Determine the (x, y) coordinate at the center of the cell enclosing the given text.  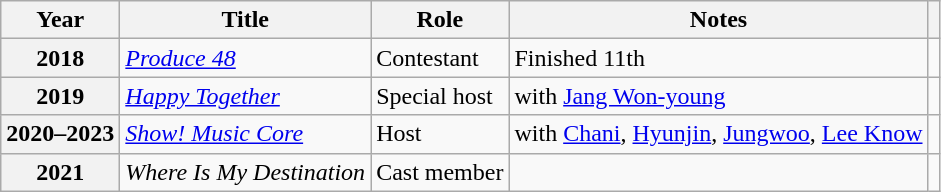
with Jang Won-young (718, 96)
Notes (718, 20)
Role (440, 20)
Title (246, 20)
Happy Together (246, 96)
with Chani, Hyunjin, Jungwoo, Lee Know (718, 134)
Host (440, 134)
2018 (60, 58)
2020–2023 (60, 134)
Produce 48 (246, 58)
Year (60, 20)
Cast member (440, 172)
Where Is My Destination (246, 172)
2019 (60, 96)
Special host (440, 96)
Contestant (440, 58)
Finished 11th (718, 58)
Show! Music Core (246, 134)
2021 (60, 172)
